Pinpoint the cell where the given text exists, returning its (X, Y) midpoint coordinate. 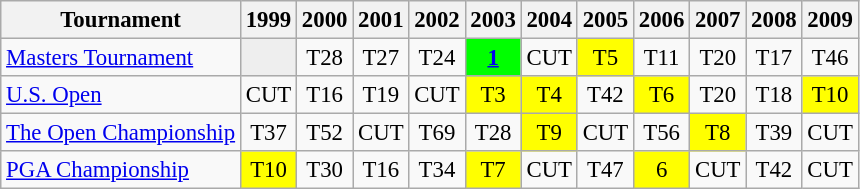
1999 (268, 20)
6 (661, 170)
T11 (661, 58)
T4 (549, 95)
T8 (718, 133)
PGA Championship (121, 170)
2008 (774, 20)
T69 (437, 133)
Masters Tournament (121, 58)
T46 (830, 58)
U.S. Open (121, 95)
T7 (493, 170)
2004 (549, 20)
T19 (381, 95)
T52 (325, 133)
2009 (830, 20)
Tournament (121, 20)
2003 (493, 20)
T9 (549, 133)
T27 (381, 58)
T24 (437, 58)
T6 (661, 95)
2002 (437, 20)
T47 (605, 170)
T39 (774, 133)
1 (493, 58)
T56 (661, 133)
2005 (605, 20)
T34 (437, 170)
T37 (268, 133)
The Open Championship (121, 133)
2007 (718, 20)
T17 (774, 58)
T30 (325, 170)
2000 (325, 20)
2006 (661, 20)
T18 (774, 95)
T5 (605, 58)
2001 (381, 20)
T3 (493, 95)
